Output the [X, Y] coordinate of the center of the cell containing the given text.  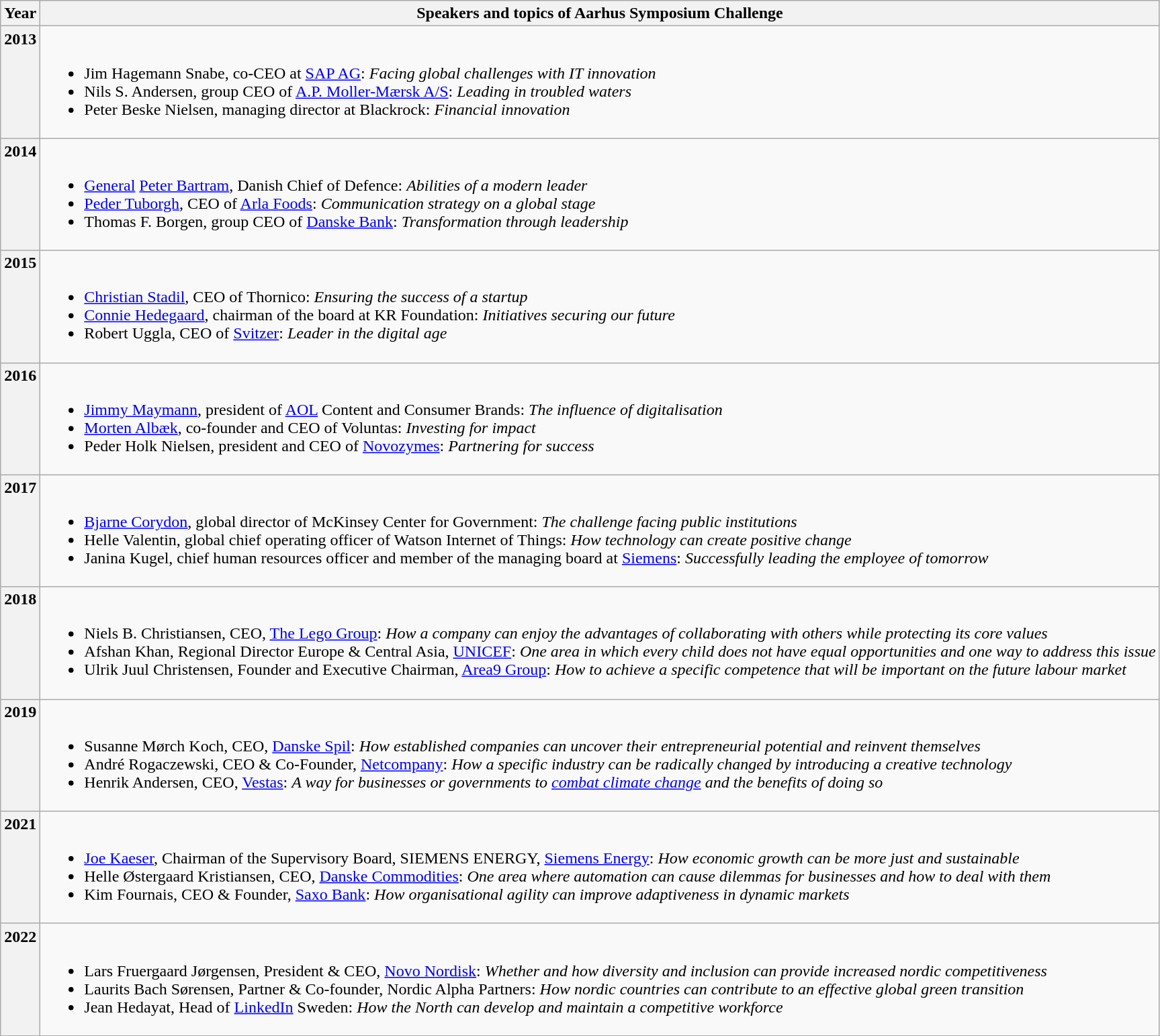
2018 [20, 643]
2017 [20, 530]
Speakers and topics of Aarhus Symposium Challenge [600, 13]
2021 [20, 867]
2019 [20, 755]
2015 [20, 306]
2013 [20, 82]
2022 [20, 979]
2014 [20, 195]
Year [20, 13]
2016 [20, 419]
